Extract the (x, y) coordinate from the center of the cell holding the provided text.  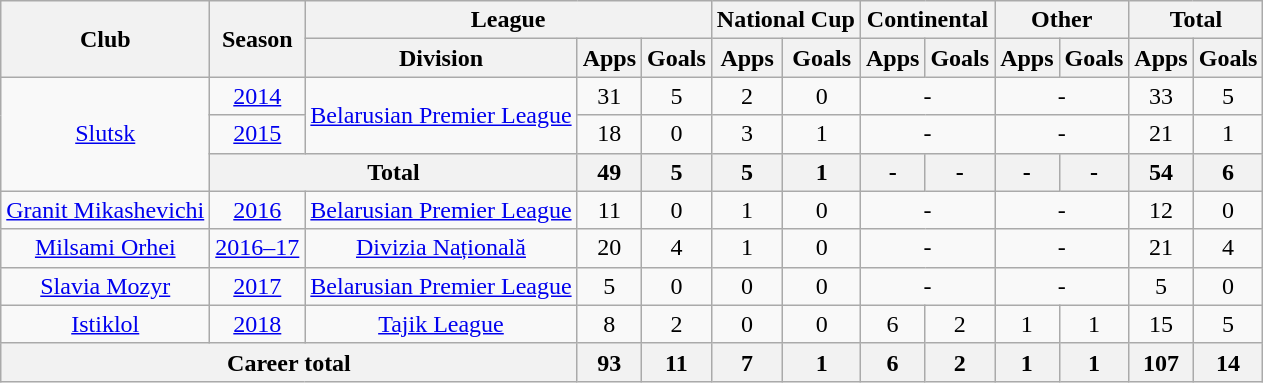
League (508, 20)
Career total (289, 362)
Slutsk (106, 134)
12 (1161, 210)
15 (1161, 324)
2014 (258, 96)
14 (1228, 362)
Other (1062, 20)
8 (609, 324)
33 (1161, 96)
Tajik League (441, 324)
Division (441, 58)
18 (609, 134)
2017 (258, 286)
31 (609, 96)
Slavia Mozyr (106, 286)
Milsami Orhei (106, 248)
Season (258, 39)
93 (609, 362)
National Cup (786, 20)
Club (106, 39)
7 (747, 362)
Divizia Națională (441, 248)
Istiklol (106, 324)
3 (747, 134)
20 (609, 248)
2018 (258, 324)
2016–17 (258, 248)
2016 (258, 210)
Granit Mikashevichi (106, 210)
107 (1161, 362)
54 (1161, 172)
2015 (258, 134)
49 (609, 172)
Continental (927, 20)
